Search for the cell housing the specified text and yield its (X, Y) center coordinate. 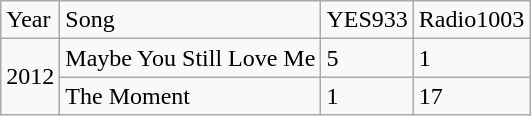
5 (367, 58)
Song (190, 20)
17 (471, 96)
Maybe You Still Love Me (190, 58)
Year (30, 20)
YES933 (367, 20)
The Moment (190, 96)
Radio1003 (471, 20)
2012 (30, 77)
